For the text-containing cell, return its midpoint in [X, Y] coordinate format. 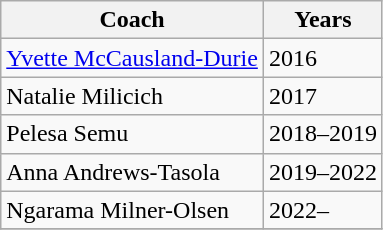
2022– [322, 210]
Yvette McCausland-Durie [132, 58]
Coach [132, 20]
Pelesa Semu [132, 134]
Anna Andrews-Tasola [132, 172]
Natalie Milicich [132, 96]
2017 [322, 96]
2016 [322, 58]
Ngarama Milner-Olsen [132, 210]
2018–2019 [322, 134]
2019–2022 [322, 172]
Years [322, 20]
